From the cell containing the given text, extract its center point as [X, Y] coordinate. 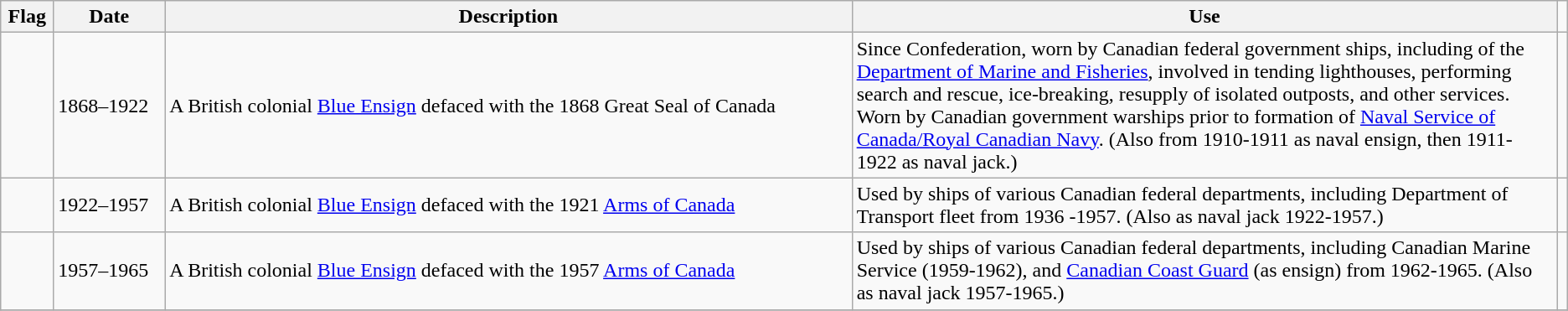
1868–1922 [109, 106]
Use [1204, 17]
A British colonial Blue Ensign defaced with the 1921 Arms of Canada [509, 205]
1957–1965 [109, 271]
Date [109, 17]
Description [509, 17]
A British colonial Blue Ensign defaced with the 1868 Great Seal of Canada [509, 106]
A British colonial Blue Ensign defaced with the 1957 Arms of Canada [509, 271]
Used by ships of various Canadian federal departments, including Department of Transport fleet from 1936 -1957. (Also as naval jack 1922-1957.) [1204, 205]
1922–1957 [109, 205]
Flag [27, 17]
